Return the [x, y] coordinate for the center point of the cell that contains the specified text.  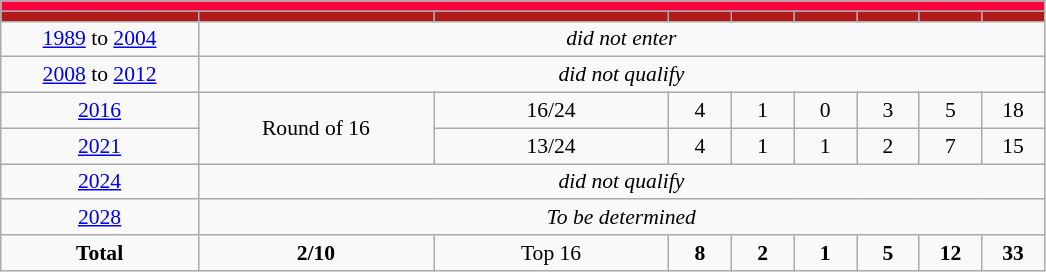
Top 16 [552, 253]
2016 [100, 111]
2008 to 2012 [100, 75]
0 [826, 111]
did not enter [621, 39]
7 [950, 146]
2024 [100, 182]
16/24 [552, 111]
13/24 [552, 146]
1989 to 2004 [100, 39]
12 [950, 253]
Total [100, 253]
15 [1014, 146]
2021 [100, 146]
3 [888, 111]
33 [1014, 253]
2028 [100, 218]
2/10 [316, 253]
To be determined [621, 218]
18 [1014, 111]
Round of 16 [316, 128]
8 [700, 253]
